Locate the cell with the specified text and output its (X, Y) center coordinate. 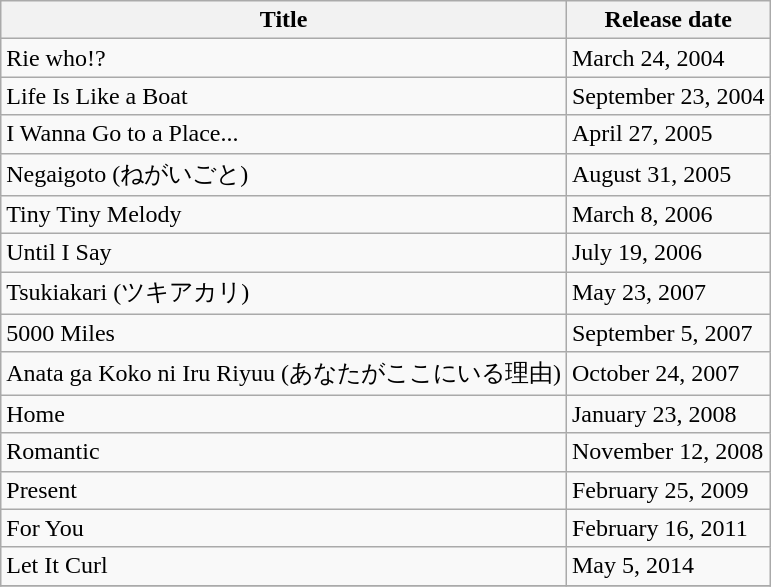
For You (284, 528)
November 12, 2008 (668, 452)
April 27, 2005 (668, 134)
Let It Curl (284, 566)
August 31, 2005 (668, 174)
March 24, 2004 (668, 58)
October 24, 2007 (668, 374)
I Wanna Go to a Place... (284, 134)
Present (284, 490)
Romantic (284, 452)
Negaigoto (ねがいごと) (284, 174)
Rie who!? (284, 58)
May 23, 2007 (668, 294)
September 23, 2004 (668, 96)
January 23, 2008 (668, 414)
February 25, 2009 (668, 490)
Tiny Tiny Melody (284, 215)
May 5, 2014 (668, 566)
Release date (668, 20)
September 5, 2007 (668, 333)
Until I Say (284, 253)
Anata ga Koko ni Iru Riyuu (あなたがここにいる理由) (284, 374)
February 16, 2011 (668, 528)
5000 Miles (284, 333)
Home (284, 414)
March 8, 2006 (668, 215)
Title (284, 20)
July 19, 2006 (668, 253)
Tsukiakari (ツキアカリ) (284, 294)
Life Is Like a Boat (284, 96)
